Return (X, Y) of the center of cell containing provided text 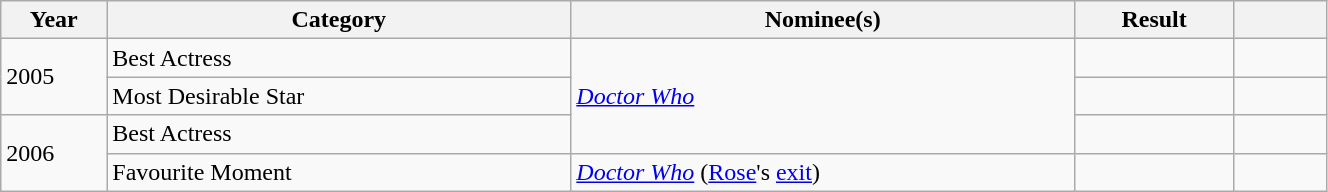
Doctor Who (823, 96)
Favourite Moment (339, 172)
2005 (54, 77)
Category (339, 20)
Result (1154, 20)
Nominee(s) (823, 20)
2006 (54, 153)
Doctor Who (Rose's exit) (823, 172)
Year (54, 20)
Most Desirable Star (339, 96)
